Output the [X, Y] coordinate of the center of the cell containing the given text.  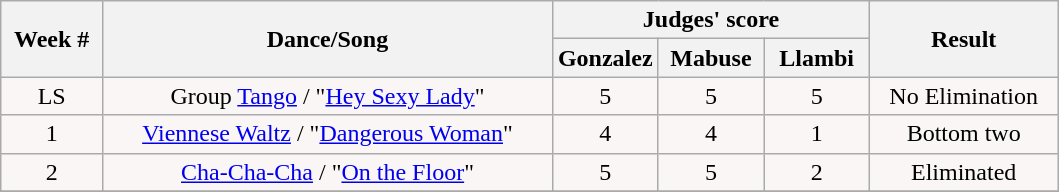
Dance/Song [328, 39]
Gonzalez [605, 58]
No Elimination [964, 96]
Week # [52, 39]
Viennese Waltz / "Dangerous Woman" [328, 134]
Bottom two [964, 134]
Cha-Cha-Cha / "On the Floor" [328, 172]
Judges' score [710, 20]
Llambi [817, 58]
LS [52, 96]
Mabuse [711, 58]
Eliminated [964, 172]
Result [964, 39]
Group Tango / "Hey Sexy Lady" [328, 96]
